Provide the [x, y] coordinate of the cell's center where the given text is located.  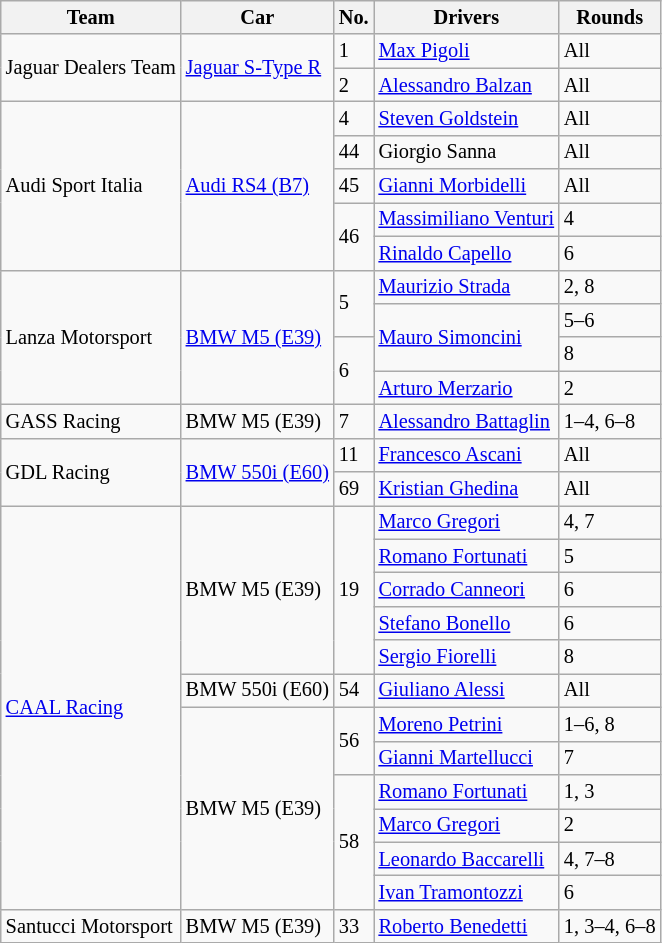
45 [354, 186]
Jaguar Dealers Team [91, 68]
Corrado Canneori [466, 589]
Drivers [466, 17]
Team [91, 17]
Alessandro Balzan [466, 85]
1 [354, 51]
1–4, 6–8 [610, 421]
Gianni Martellucci [466, 758]
44 [354, 152]
1, 3–4, 6–8 [610, 926]
GDL Racing [91, 472]
Lanza Motorsport [91, 338]
Max Pigoli [466, 51]
4, 7 [610, 522]
Audi Sport Italia [91, 185]
Rinaldo Capello [466, 253]
Stefano Bonello [466, 623]
Jaguar S-Type R [258, 68]
Alessandro Battaglin [466, 421]
GASS Racing [91, 421]
Car [258, 17]
Steven Goldstein [466, 118]
2, 8 [610, 287]
Mauro Simoncini [466, 336]
Francesco Ascani [466, 455]
69 [354, 489]
Gianni Morbidelli [466, 186]
Massimiliano Venturi [466, 219]
Sergio Fiorelli [466, 657]
Giuliano Alessi [466, 690]
Rounds [610, 17]
Kristian Ghedina [466, 489]
5–6 [610, 320]
Ivan Tramontozzi [466, 892]
Giorgio Sanna [466, 152]
11 [354, 455]
Arturo Merzario [466, 388]
CAAL Racing [91, 707]
19 [354, 589]
1–6, 8 [610, 724]
Audi RS4 (B7) [258, 185]
Moreno Petrini [466, 724]
4, 7–8 [610, 859]
Santucci Motorsport [91, 926]
46 [354, 236]
54 [354, 690]
No. [354, 17]
Maurizio Strada [466, 287]
Roberto Benedetti [466, 926]
33 [354, 926]
1, 3 [610, 791]
58 [354, 842]
Leonardo Baccarelli [466, 859]
56 [354, 740]
